Identify which cell holds the provided text, then report its [X, Y] central coordinate. 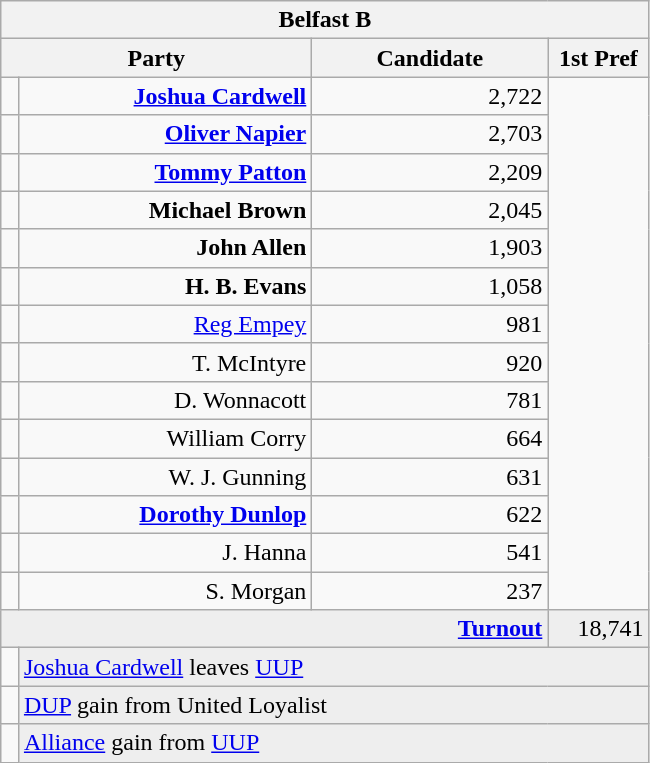
2,045 [430, 210]
781 [430, 400]
Candidate [430, 58]
18,741 [598, 629]
981 [430, 324]
2,722 [430, 96]
541 [430, 553]
1st Pref [598, 58]
Michael Brown [164, 210]
622 [430, 515]
DUP gain from United Loyalist [334, 705]
Oliver Napier [164, 134]
Joshua Cardwell [164, 96]
H. B. Evans [164, 286]
631 [430, 477]
Reg Empey [164, 324]
J. Hanna [164, 553]
S. Morgan [164, 591]
W. J. Gunning [164, 477]
Tommy Patton [164, 172]
D. Wonnacott [164, 400]
T. McIntyre [164, 362]
2,209 [430, 172]
Alliance gain from UUP [334, 743]
William Corry [164, 438]
Party [156, 58]
Turnout [274, 629]
237 [430, 591]
1,903 [430, 248]
920 [430, 362]
2,703 [430, 134]
664 [430, 438]
John Allen [164, 248]
1,058 [430, 286]
Joshua Cardwell leaves UUP [334, 667]
Dorothy Dunlop [164, 515]
Belfast B [325, 20]
